Locate the cell with the specified text and output its (x, y) center coordinate. 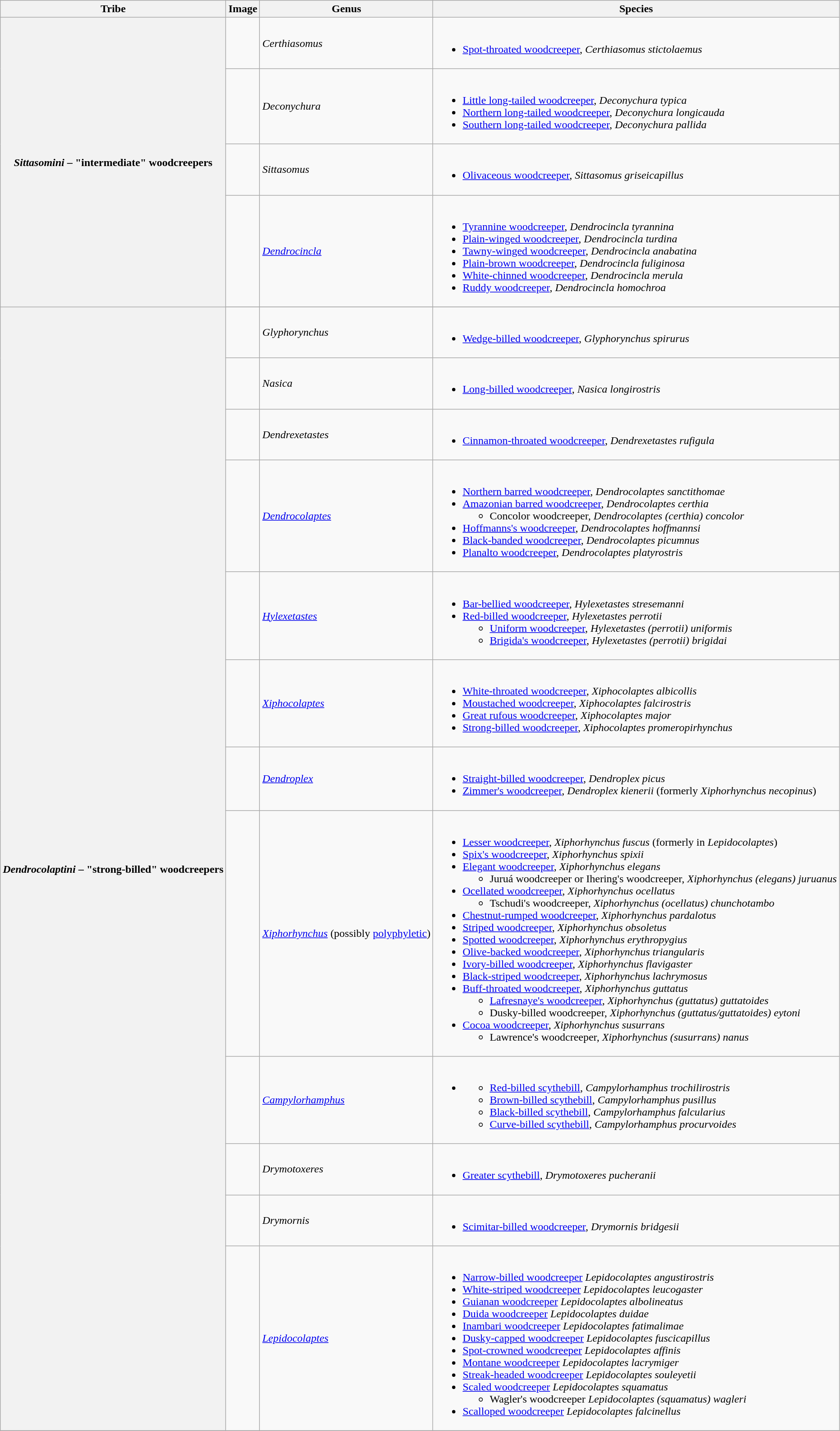
Glyphorynchus (346, 332)
Scimitar-billed woodcreeper, Drymornis bridgesii (636, 1220)
Dendroplex (346, 778)
Greater scythebill, Drymotoxeres pucheranii (636, 1170)
Certhiasomus (346, 43)
Dendrocincla (346, 251)
Sittasomus (346, 170)
Hylexetastes (346, 616)
Cinnamon-throated woodcreeper, Dendrexetastes rufigula (636, 434)
Dendrocolaptes (346, 516)
Nasica (346, 384)
Xiphocolaptes (346, 703)
Olivaceous woodcreeper, Sittasomus griseicapillus (636, 170)
Genus (346, 9)
Deconychura (346, 107)
Lepidocolaptes (346, 1338)
Sittasomini – "intermediate" woodcreepers (113, 162)
Image (243, 9)
Drymornis (346, 1220)
Dendrocolaptini – "strong-billed" woodcreepers (113, 869)
Tribe (113, 9)
Species (636, 9)
Campylorhamphus (346, 1100)
Dendrexetastes (346, 434)
Drymotoxeres (346, 1170)
Long-billed woodcreeper, Nasica longirostris (636, 384)
Wedge-billed woodcreeper, Glyphorynchus spirurus (636, 332)
Xiphorhynchus (possibly polyphyletic) (346, 933)
Spot-throated woodcreeper, Certhiasomus stictolaemus (636, 43)
Straight-billed woodcreeper, Dendroplex picusZimmer's woodcreeper, Dendroplex kienerii (formerly Xiphorhynchus necopinus) (636, 778)
